Scan for the cell matching the given text and deliver its [X, Y] coordinate at center. 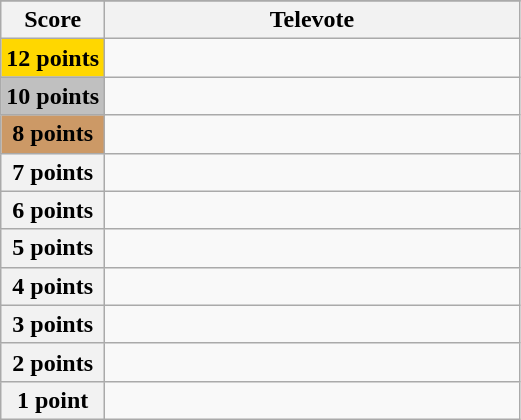
3 points [53, 324]
8 points [53, 134]
6 points [53, 210]
7 points [53, 172]
10 points [53, 96]
5 points [53, 248]
4 points [53, 286]
Televote [312, 20]
2 points [53, 362]
1 point [53, 400]
12 points [53, 58]
Score [53, 20]
